Identify which cell holds the provided text, then report its [x, y] central coordinate. 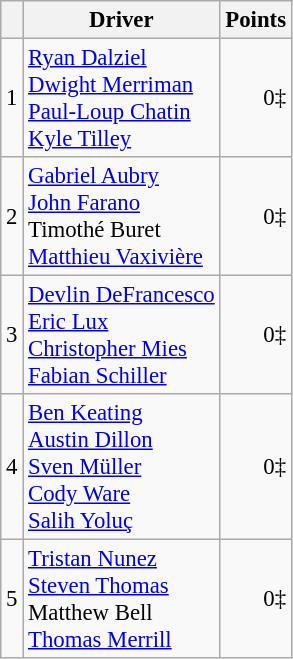
3 [12, 336]
Points [256, 20]
1 [12, 98]
Tristan Nunez Steven Thomas Matthew Bell Thomas Merrill [122, 600]
Ryan Dalziel Dwight Merriman Paul-Loup Chatin Kyle Tilley [122, 98]
Gabriel Aubry John Farano Timothé Buret Matthieu Vaxivière [122, 216]
Ben Keating Austin Dillon Sven Müller Cody Ware Salih Yoluç [122, 467]
Devlin DeFrancesco Eric Lux Christopher Mies Fabian Schiller [122, 336]
4 [12, 467]
Driver [122, 20]
5 [12, 600]
2 [12, 216]
